Determine the [X, Y] coordinate at the center of the cell enclosing the given text.  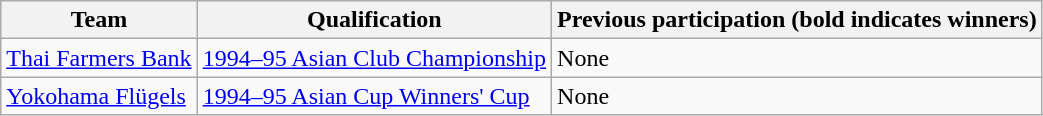
1994–95 Asian Cup Winners' Cup [374, 96]
Qualification [374, 20]
Team [99, 20]
Previous participation (bold indicates winners) [798, 20]
Yokohama Flügels [99, 96]
1994–95 Asian Club Championship [374, 58]
Thai Farmers Bank [99, 58]
